Return the (X, Y) coordinate for the center point of the cell that contains the specified text.  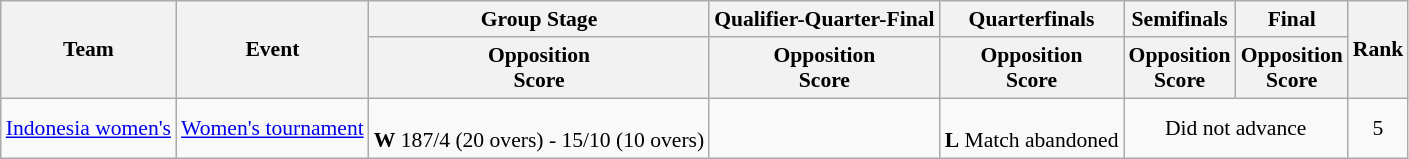
Women's tournament (272, 128)
Semifinals (1180, 19)
Team (88, 50)
Indonesia women's (88, 128)
Qualifier-Quarter-Final (824, 19)
L Match abandoned (1032, 128)
Event (272, 50)
Rank (1378, 50)
Final (1292, 19)
W 187/4 (20 overs) - 15/10 (10 overs) (539, 128)
Did not advance (1236, 128)
Quarterfinals (1032, 19)
5 (1378, 128)
Group Stage (539, 19)
